Provide the (X, Y) coordinate of the cell's center where the given text is located.  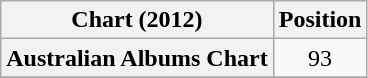
Chart (2012) (137, 20)
Position (320, 20)
93 (320, 58)
Australian Albums Chart (137, 58)
